Capture the cell that displays the provided text and extract its [X, Y] central coordinate. 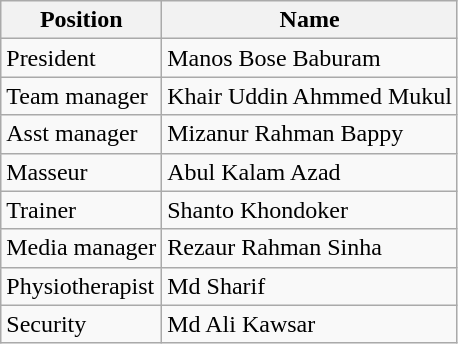
Name [310, 20]
Abul Kalam Azad [310, 172]
Asst manager [82, 134]
Khair Uddin Ahmmed Mukul [310, 96]
President [82, 58]
Team manager [82, 96]
Security [82, 324]
Masseur [82, 172]
Media manager [82, 248]
Position [82, 20]
Md Ali Kawsar [310, 324]
Trainer [82, 210]
Physiotherapist [82, 286]
Rezaur Rahman Sinha [310, 248]
Md Sharif [310, 286]
Mizanur Rahman Bappy [310, 134]
Manos Bose Baburam [310, 58]
Shanto Khondoker [310, 210]
